Return (X, Y) of the center of cell containing provided text 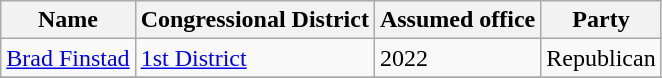
Brad Finstad (68, 58)
Assumed office (457, 20)
Republican (601, 58)
Congressional District (254, 20)
1st District (254, 58)
Party (601, 20)
2022 (457, 58)
Name (68, 20)
